Provide the (x, y) coordinate of the cell's center where the given text is located.  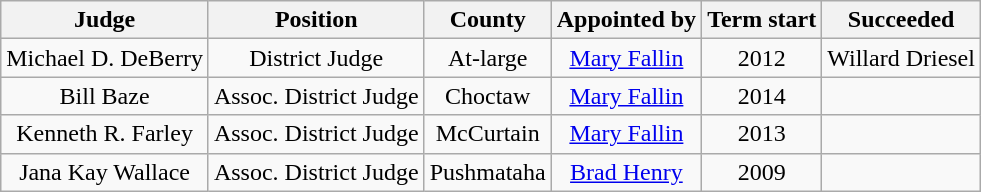
Term start (762, 20)
Appointed by (626, 20)
Choctaw (488, 96)
Pushmataha (488, 172)
Jana Kay Wallace (105, 172)
Willard Driesel (902, 58)
2012 (762, 58)
2014 (762, 96)
Bill Baze (105, 96)
Succeeded (902, 20)
At-large (488, 58)
District Judge (316, 58)
Judge (105, 20)
Position (316, 20)
2009 (762, 172)
County (488, 20)
McCurtain (488, 134)
Michael D. DeBerry (105, 58)
Brad Henry (626, 172)
Kenneth R. Farley (105, 134)
2013 (762, 134)
